Identify which cell holds the provided text, then report its [X, Y] central coordinate. 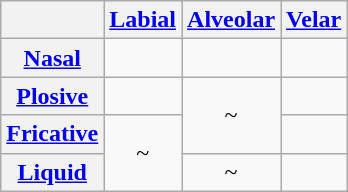
Velar [314, 20]
Fricative [52, 134]
Nasal [52, 58]
Plosive [52, 96]
Liquid [52, 172]
Alveolar [232, 20]
Labial [143, 20]
